Extract the [X, Y] coordinate from the center of the cell holding the provided text.  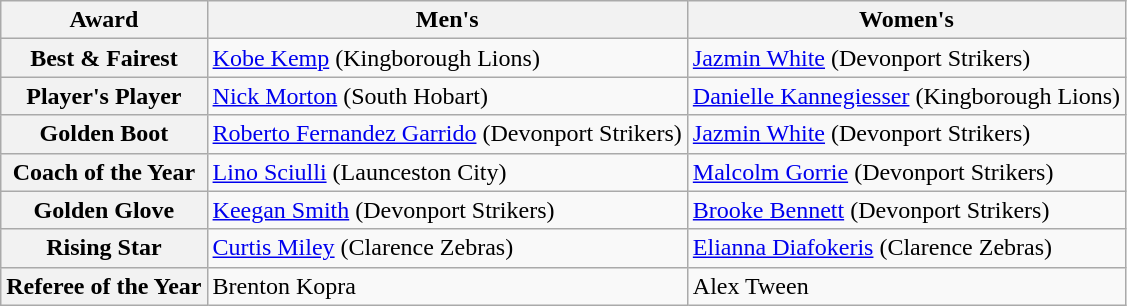
Nick Morton (South Hobart) [447, 96]
Player's Player [104, 96]
Golden Boot [104, 134]
Lino Sciulli (Launceston City) [447, 172]
Alex Tween [906, 286]
Roberto Fernandez Garrido (Devonport Strikers) [447, 134]
Referee of the Year [104, 286]
Golden Glove [104, 210]
Brooke Bennett (Devonport Strikers) [906, 210]
Best & Fairest [104, 58]
Elianna Diafokeris (Clarence Zebras) [906, 248]
Award [104, 20]
Women's [906, 20]
Coach of the Year [104, 172]
Malcolm Gorrie (Devonport Strikers) [906, 172]
Brenton Kopra [447, 286]
Curtis Miley (Clarence Zebras) [447, 248]
Kobe Kemp (Kingborough Lions) [447, 58]
Rising Star [104, 248]
Men's [447, 20]
Keegan Smith (Devonport Strikers) [447, 210]
Danielle Kannegiesser (Kingborough Lions) [906, 96]
